Pinpoint the cell where the given text exists, returning its (x, y) midpoint coordinate. 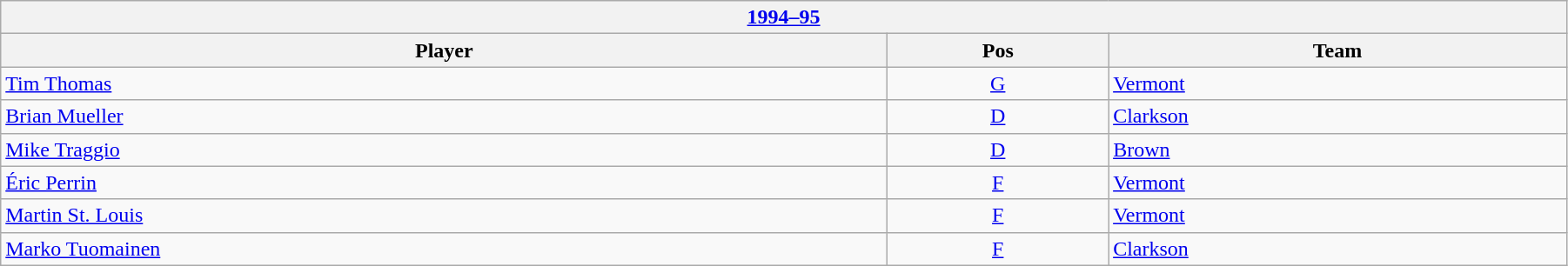
Tim Thomas (444, 83)
1994–95 (784, 17)
Éric Perrin (444, 183)
G (998, 83)
Brown (1338, 150)
Mike Traggio (444, 150)
Player (444, 50)
Brian Mueller (444, 116)
Martin St. Louis (444, 216)
Marko Tuomainen (444, 249)
Team (1338, 50)
Pos (998, 50)
